Capture the cell that displays the provided text and extract its (X, Y) central coordinate. 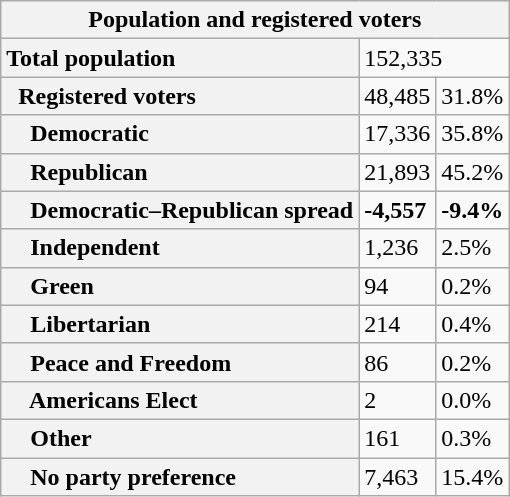
Total population (180, 58)
152,335 (434, 58)
Independent (180, 248)
Democratic (180, 134)
7,463 (398, 477)
214 (398, 324)
-4,557 (398, 210)
Population and registered voters (255, 20)
Americans Elect (180, 400)
Registered voters (180, 96)
45.2% (472, 172)
1,236 (398, 248)
35.8% (472, 134)
0.0% (472, 400)
Other (180, 438)
Libertarian (180, 324)
94 (398, 286)
2.5% (472, 248)
48,485 (398, 96)
No party preference (180, 477)
21,893 (398, 172)
2 (398, 400)
Democratic–Republican spread (180, 210)
15.4% (472, 477)
-9.4% (472, 210)
31.8% (472, 96)
17,336 (398, 134)
0.4% (472, 324)
Green (180, 286)
86 (398, 362)
Republican (180, 172)
Peace and Freedom (180, 362)
0.3% (472, 438)
161 (398, 438)
